Return the [X, Y] coordinate for the center point of the cell that contains the specified text.  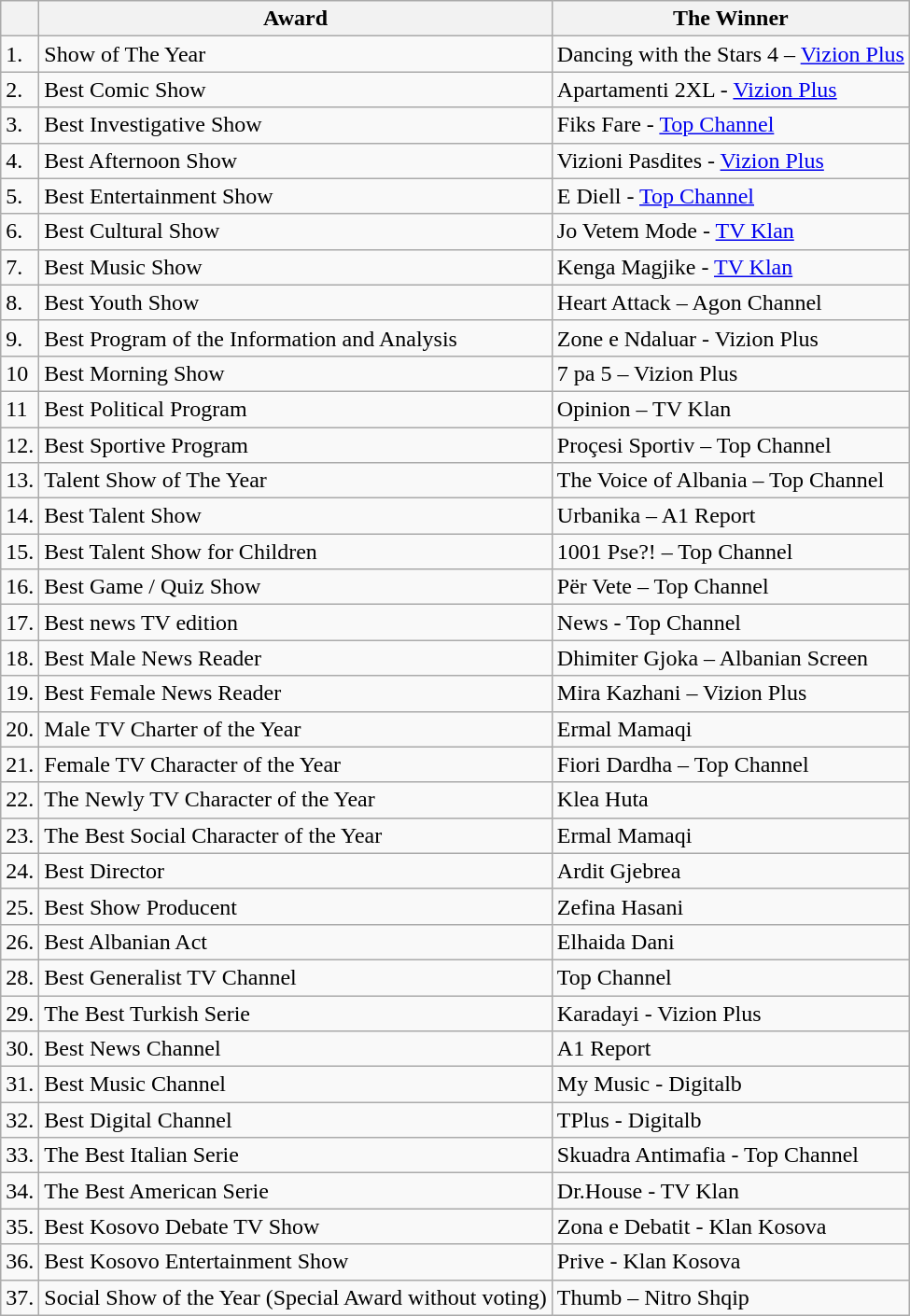
Top Channel [730, 977]
Female TV Character of the Year [295, 764]
E Diell - Top Channel [730, 196]
Best Albanian Act [295, 942]
3. [21, 125]
Best Program of the Information and Analysis [295, 338]
2. [21, 90]
10 [21, 373]
Klea Huta [730, 800]
9. [21, 338]
Best Male News Reader [295, 658]
Apartamenti 2XL - Vizion Plus [730, 90]
29. [21, 1013]
Për Vete – Top Channel [730, 587]
6. [21, 231]
Social Show of the Year (Special Award without voting) [295, 1297]
Vizioni Pasdites - Vizion Plus [730, 161]
Thumb – Nitro Shqip [730, 1297]
34. [21, 1191]
Opinion – TV Klan [730, 409]
7. [21, 267]
33. [21, 1155]
Best news TV edition [295, 623]
Best Game / Quiz Show [295, 587]
Best Generalist TV Channel [295, 977]
Skuadra Antimafia - Top Channel [730, 1155]
Talent Show of The Year [295, 481]
20. [21, 729]
Ardit Gjebrea [730, 871]
Prive - Klan Kosova [730, 1262]
Best Cultural Show [295, 231]
The Voice of Albania – Top Channel [730, 481]
Show of The Year [295, 54]
Zona e Debatit - Klan Kosova [730, 1226]
37. [21, 1297]
Dr.House - TV Klan [730, 1191]
Heart Attack – Agon Channel [730, 302]
30. [21, 1049]
Dhimiter Gjoka – Albanian Screen [730, 658]
Best Morning Show [295, 373]
31. [21, 1085]
The Best Social Character of the Year [295, 835]
The Best Turkish Serie [295, 1013]
Best Music Show [295, 267]
The Winner [730, 19]
Best Talent Show [295, 516]
24. [21, 871]
11 [21, 409]
Best Kosovo Debate TV Show [295, 1226]
25. [21, 906]
Dancing with the Stars 4 – Vizion Plus [730, 54]
Best Youth Show [295, 302]
7 pa 5 – Vizion Plus [730, 373]
Best Sportive Program [295, 445]
13. [21, 481]
Best Kosovo Entertainment Show [295, 1262]
Best Afternoon Show [295, 161]
18. [21, 658]
21. [21, 764]
Best Show Producent [295, 906]
Best Talent Show for Children [295, 552]
Best Female News Reader [295, 693]
Zefina Hasani [730, 906]
Best Investigative Show [295, 125]
15. [21, 552]
TPlus - Digitalb [730, 1120]
Elhaida Dani [730, 942]
22. [21, 800]
36. [21, 1262]
Best Entertainment Show [295, 196]
Best Digital Channel [295, 1120]
Best Political Program [295, 409]
26. [21, 942]
12. [21, 445]
Award [295, 19]
5. [21, 196]
My Music - Digitalb [730, 1085]
The Best Italian Serie [295, 1155]
1001 Pse?! – Top Channel [730, 552]
Best Comic Show [295, 90]
35. [21, 1226]
Kenga Magjike - TV Klan [730, 267]
Mira Kazhani – Vizion Plus [730, 693]
Proçesi Sportiv – Top Channel [730, 445]
19. [21, 693]
The Newly TV Character of the Year [295, 800]
4. [21, 161]
Best News Channel [295, 1049]
Best Director [295, 871]
23. [21, 835]
8. [21, 302]
The Best American Serie [295, 1191]
16. [21, 587]
Male TV Charter of the Year [295, 729]
Fiori Dardha – Top Channel [730, 764]
A1 Report [730, 1049]
Urbanika – A1 Report [730, 516]
Fiks Fare - Top Channel [730, 125]
Zone e Ndaluar - Vizion Plus [730, 338]
17. [21, 623]
32. [21, 1120]
Karadayi - Vizion Plus [730, 1013]
14. [21, 516]
News - Top Channel [730, 623]
1. [21, 54]
Best Music Channel [295, 1085]
28. [21, 977]
Jo Vetem Mode - TV Klan [730, 231]
